Find where the given text appears and provide that cell's center as (X, Y) coordinate. 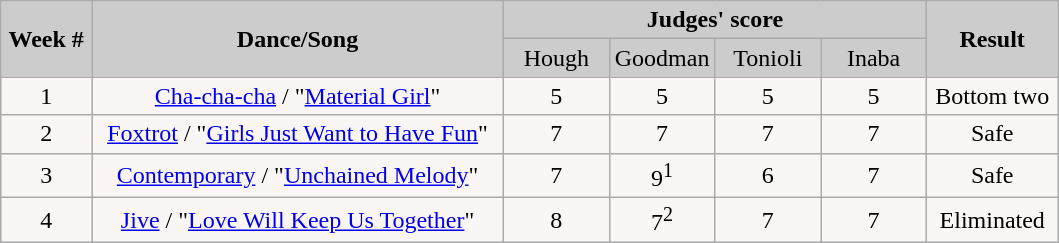
Inaba (874, 58)
72 (662, 220)
Bottom two (992, 96)
Week # (46, 39)
Foxtrot / "Girls Just Want to Have Fun" (298, 134)
Tonioli (768, 58)
4 (46, 220)
6 (768, 176)
Jive / "Love Will Keep Us Together" (298, 220)
1 (46, 96)
Eliminated (992, 220)
3 (46, 176)
Judges' score (716, 20)
91 (662, 176)
Result (992, 39)
8 (557, 220)
Hough (557, 58)
Contemporary / "Unchained Melody" (298, 176)
2 (46, 134)
Goodman (662, 58)
Cha-cha-cha / "Material Girl" (298, 96)
Dance/Song (298, 39)
